Provide the [X, Y] coordinate of the cell's center where the given text is located.  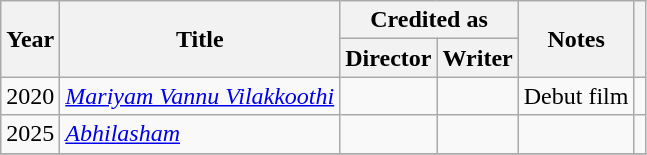
Director [388, 58]
Year [30, 39]
2020 [30, 96]
Notes [576, 39]
Debut film [576, 96]
Credited as [429, 20]
Mariyam Vannu Vilakkoothi [200, 96]
Writer [478, 58]
Title [200, 39]
2025 [30, 134]
Abhilasham [200, 134]
